For the text-containing cell, return its midpoint in (X, Y) coordinate format. 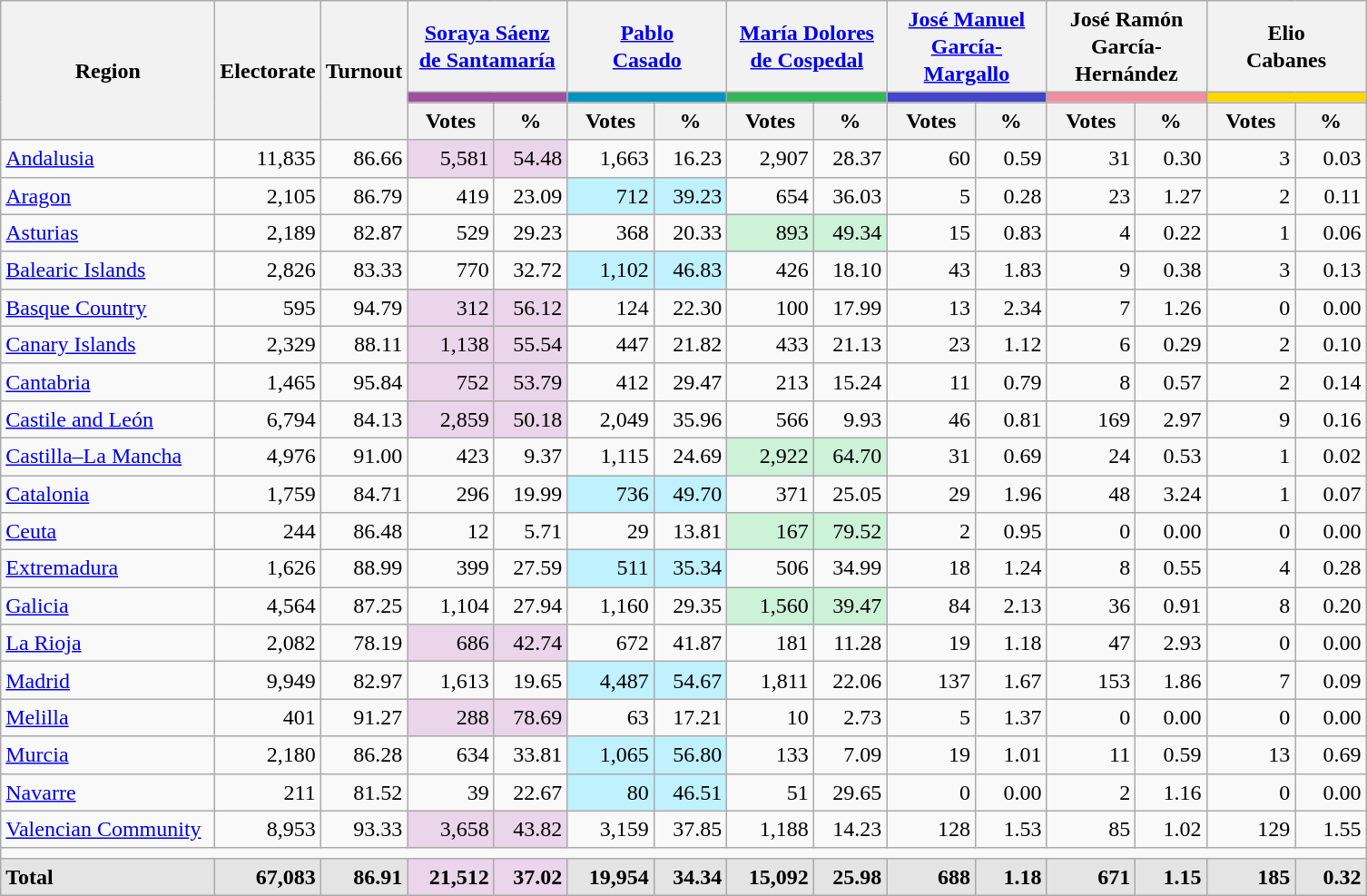
10 (770, 717)
2,189 (268, 232)
1,465 (268, 381)
1.26 (1171, 307)
67,083 (268, 877)
15 (931, 232)
654 (770, 196)
0.30 (1171, 158)
0.07 (1331, 494)
42.74 (530, 643)
21,512 (450, 877)
46.51 (690, 792)
29.47 (690, 381)
37.02 (530, 877)
24.69 (690, 456)
2,180 (268, 755)
91.00 (364, 456)
19,954 (610, 877)
1,626 (268, 568)
1.86 (1171, 681)
51 (770, 792)
Murcia (108, 755)
288 (450, 717)
14.23 (850, 830)
419 (450, 196)
PabloCasado (647, 47)
54.48 (530, 158)
48 (1091, 494)
85 (1091, 830)
401 (268, 717)
35.34 (690, 568)
La Rioja (108, 643)
49.70 (690, 494)
1.15 (1171, 877)
15,092 (770, 877)
2,922 (770, 456)
1.96 (1011, 494)
2.93 (1171, 643)
María Doloresde Cospedal (807, 47)
56.80 (690, 755)
20.33 (690, 232)
29.35 (690, 606)
1.83 (1011, 271)
1,811 (770, 681)
46 (931, 419)
423 (450, 456)
22.67 (530, 792)
1,104 (450, 606)
0.83 (1011, 232)
506 (770, 568)
124 (610, 307)
29.65 (850, 792)
368 (610, 232)
11.28 (850, 643)
Soraya Sáenzde Santamaría (487, 47)
Balearic Islands (108, 271)
36.03 (850, 196)
426 (770, 271)
2.34 (1011, 307)
19.65 (530, 681)
82.97 (364, 681)
1,663 (610, 158)
19.99 (530, 494)
0.02 (1331, 456)
17.21 (690, 717)
511 (610, 568)
José ManuelGarcía-Margallo (967, 47)
47 (1091, 643)
0.79 (1011, 381)
129 (1251, 830)
688 (931, 877)
169 (1091, 419)
1.16 (1171, 792)
8,953 (268, 830)
86.66 (364, 158)
371 (770, 494)
1,065 (610, 755)
1,188 (770, 830)
1,613 (450, 681)
17.99 (850, 307)
81.52 (364, 792)
211 (268, 792)
Catalonia (108, 494)
634 (450, 755)
Region (108, 71)
55.54 (530, 345)
6 (1091, 345)
23.09 (530, 196)
Navarre (108, 792)
91.27 (364, 717)
29.23 (530, 232)
0.55 (1171, 568)
312 (450, 307)
296 (450, 494)
672 (610, 643)
Cantabria (108, 381)
15.24 (850, 381)
181 (770, 643)
0.29 (1171, 345)
Total (108, 877)
22.06 (850, 681)
0.91 (1171, 606)
88.99 (364, 568)
1,115 (610, 456)
185 (1251, 877)
78.69 (530, 717)
9.93 (850, 419)
3,658 (450, 830)
22.30 (690, 307)
Electorate (268, 71)
18 (931, 568)
86.91 (364, 877)
213 (770, 381)
Basque Country (108, 307)
87.25 (364, 606)
0.38 (1171, 271)
3,159 (610, 830)
2,329 (268, 345)
Asturias (108, 232)
2,049 (610, 419)
Canary Islands (108, 345)
39 (450, 792)
34.99 (850, 568)
54.67 (690, 681)
1.02 (1171, 830)
712 (610, 196)
86.79 (364, 196)
153 (1091, 681)
95.84 (364, 381)
2,826 (268, 271)
86.28 (364, 755)
64.70 (850, 456)
2.13 (1011, 606)
ElioCabanes (1286, 47)
529 (450, 232)
43 (931, 271)
1,759 (268, 494)
0.13 (1331, 271)
43.82 (530, 830)
0.81 (1011, 419)
2.73 (850, 717)
84.71 (364, 494)
27.59 (530, 568)
94.79 (364, 307)
1.55 (1331, 830)
5,581 (450, 158)
7.09 (850, 755)
Andalusia (108, 158)
Turnout (364, 71)
12 (450, 532)
1.12 (1011, 345)
0.14 (1331, 381)
56.12 (530, 307)
16.23 (690, 158)
752 (450, 381)
736 (610, 494)
770 (450, 271)
4,976 (268, 456)
1.01 (1011, 755)
83.33 (364, 271)
28.37 (850, 158)
24 (1091, 456)
433 (770, 345)
0.11 (1331, 196)
128 (931, 830)
2,859 (450, 419)
1,102 (610, 271)
1.24 (1011, 568)
2.97 (1171, 419)
49.34 (850, 232)
41.87 (690, 643)
Melilla (108, 717)
60 (931, 158)
Castilla–La Mancha (108, 456)
137 (931, 681)
79.52 (850, 532)
686 (450, 643)
0.57 (1171, 381)
566 (770, 419)
1,560 (770, 606)
63 (610, 717)
671 (1091, 877)
39.23 (690, 196)
0.53 (1171, 456)
2,105 (268, 196)
José RamónGarcía-Hernández (1126, 47)
244 (268, 532)
Aragon (108, 196)
100 (770, 307)
27.94 (530, 606)
1,160 (610, 606)
6,794 (268, 419)
133 (770, 755)
21.82 (690, 345)
Extremadura (108, 568)
25.98 (850, 877)
46.83 (690, 271)
25.05 (850, 494)
399 (450, 568)
13.81 (690, 532)
34.34 (690, 877)
0.22 (1171, 232)
86.48 (364, 532)
0.03 (1331, 158)
1.37 (1011, 717)
84.13 (364, 419)
1.67 (1011, 681)
1.27 (1171, 196)
9,949 (268, 681)
11,835 (268, 158)
1.53 (1011, 830)
412 (610, 381)
39.47 (850, 606)
32.72 (530, 271)
0.10 (1331, 345)
18.10 (850, 271)
21.13 (850, 345)
0.20 (1331, 606)
0.06 (1331, 232)
Castile and León (108, 419)
36 (1091, 606)
4,487 (610, 681)
35.96 (690, 419)
78.19 (364, 643)
2,082 (268, 643)
Valencian Community (108, 830)
0.32 (1331, 877)
0.16 (1331, 419)
33.81 (530, 755)
9.37 (530, 456)
93.33 (364, 830)
447 (610, 345)
893 (770, 232)
167 (770, 532)
Ceuta (108, 532)
82.87 (364, 232)
53.79 (530, 381)
3.24 (1171, 494)
Galicia (108, 606)
50.18 (530, 419)
2,907 (770, 158)
84 (931, 606)
595 (268, 307)
5.71 (530, 532)
1,138 (450, 345)
88.11 (364, 345)
4,564 (268, 606)
Madrid (108, 681)
0.95 (1011, 532)
80 (610, 792)
37.85 (690, 830)
0.09 (1331, 681)
